Pinpoint the cell where the given text exists, returning its [x, y] midpoint coordinate. 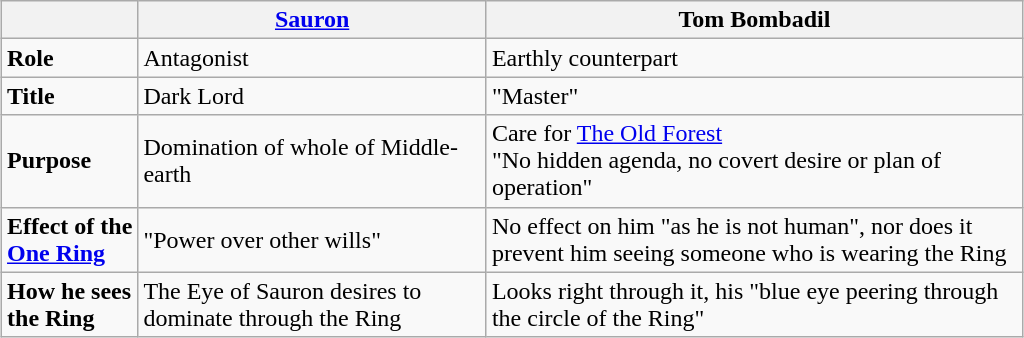
Role [70, 58]
How he seesthe Ring [70, 304]
"Master" [754, 96]
Domination of whole of Middle-earth [312, 161]
Effect of theOne Ring [70, 240]
Purpose [70, 161]
Looks right through it, his "blue eye peering through the circle of the Ring" [754, 304]
No effect on him "as he is not human", nor does it prevent him seeing someone who is wearing the Ring [754, 240]
Title [70, 96]
Antagonist [312, 58]
Tom Bombadil [754, 20]
"Power over other wills" [312, 240]
The Eye of Sauron desires to dominate through the Ring [312, 304]
Care for The Old Forest"No hidden agenda, no covert desire or plan of operation" [754, 161]
Earthly counterpart [754, 58]
Dark Lord [312, 96]
Sauron [312, 20]
